From the cell containing the given text, extract its center point as [x, y] coordinate. 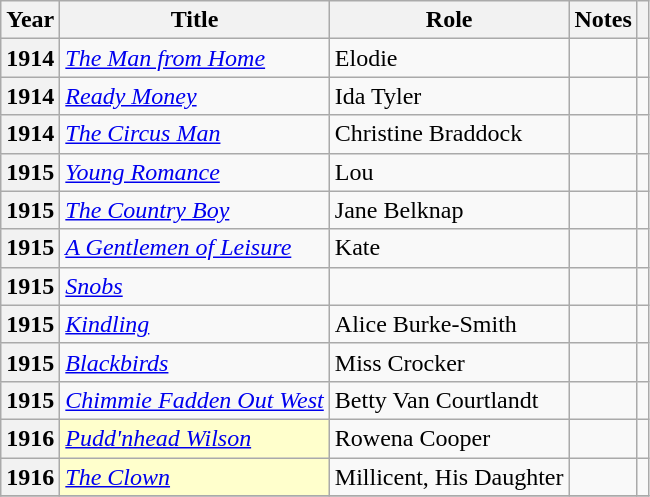
Role [449, 20]
The Man from Home [194, 58]
Year [30, 20]
Kate [449, 248]
Alice Burke-Smith [449, 324]
Blackbirds [194, 362]
Rowena Cooper [449, 438]
The Country Boy [194, 210]
The Circus Man [194, 134]
Christine Braddock [449, 134]
Kindling [194, 324]
Lou [449, 172]
Miss Crocker [449, 362]
Betty Van Courtlandt [449, 400]
Ida Tyler [449, 96]
The Clown [194, 477]
Young Romance [194, 172]
A Gentlemen of Leisure [194, 248]
Millicent, His Daughter [449, 477]
Jane Belknap [449, 210]
Notes [603, 20]
Ready Money [194, 96]
Snobs [194, 286]
Chimmie Fadden Out West [194, 400]
Elodie [449, 58]
Pudd'nhead Wilson [194, 438]
Title [194, 20]
